Identify which cell holds the provided text, then report its (x, y) central coordinate. 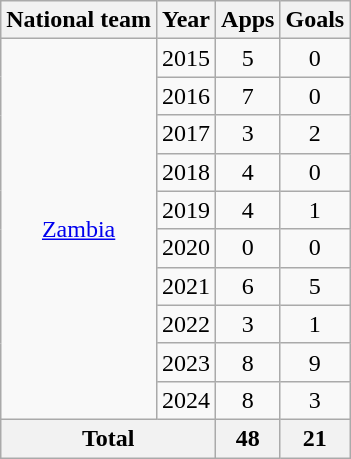
6 (248, 286)
2022 (186, 324)
9 (315, 362)
2019 (186, 210)
2023 (186, 362)
21 (315, 438)
Year (186, 20)
48 (248, 438)
Goals (315, 20)
2018 (186, 172)
2017 (186, 134)
2015 (186, 58)
2024 (186, 400)
2021 (186, 286)
Apps (248, 20)
National team (79, 20)
2 (315, 134)
2020 (186, 248)
2016 (186, 96)
Zambia (79, 230)
7 (248, 96)
Total (108, 438)
